Identify which cell holds the provided text, then report its (x, y) central coordinate. 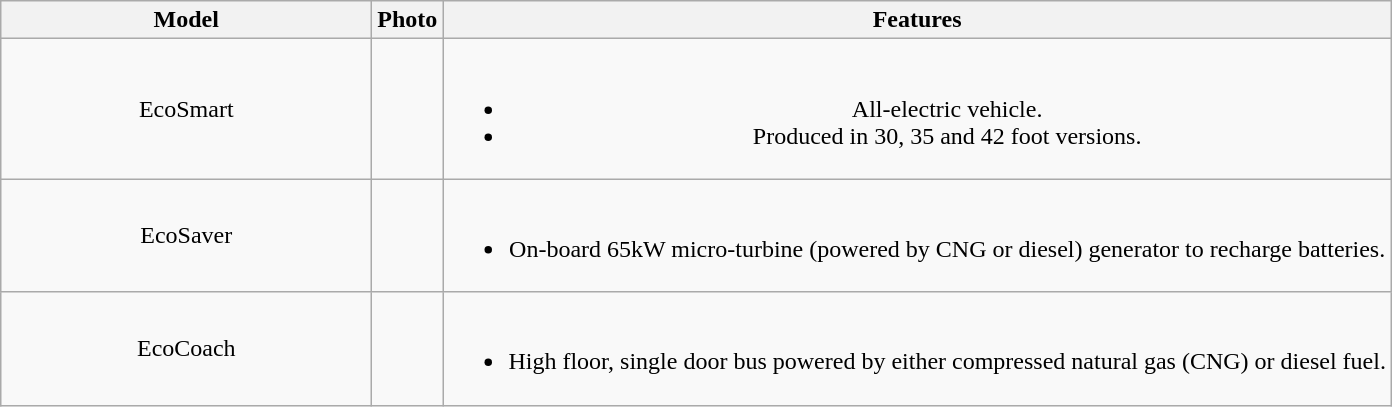
High floor, single door bus powered by either compressed natural gas (CNG) or diesel fuel. (918, 348)
Features (918, 20)
EcoSaver (186, 236)
EcoCoach (186, 348)
Model (186, 20)
All-electric vehicle.Produced in 30, 35 and 42 foot versions. (918, 109)
Photo (408, 20)
EcoSmart (186, 109)
On-board 65kW micro-turbine (powered by CNG or diesel) generator to recharge batteries. (918, 236)
